Find where the given text appears and provide that cell's center as (x, y) coordinate. 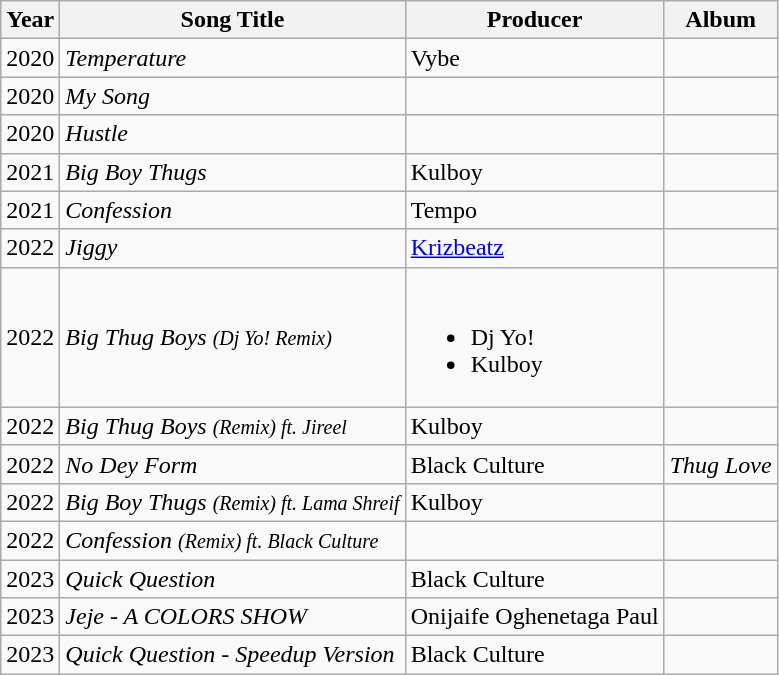
Jeje - A COLORS SHOW (232, 617)
Big Thug Boys (Remix) ft. Jireel (232, 426)
Vybe (534, 58)
Producer (534, 20)
Song Title (232, 20)
Quick Question (232, 579)
My Song (232, 96)
Big Thug Boys (Dj Yo! Remix) (232, 337)
Hustle (232, 134)
Quick Question - Speedup Version (232, 655)
Dj Yo!Kulboy (534, 337)
Thug Love (720, 464)
Big Boy Thugs (232, 172)
Confession (Remix) ft. Black Culture (232, 540)
No Dey Form (232, 464)
Year (30, 20)
Album (720, 20)
Temperature (232, 58)
Krizbeatz (534, 248)
Confession (232, 210)
Big Boy Thugs (Remix) ft. Lama Shreif (232, 502)
Onijaife Oghenetaga Paul (534, 617)
Jiggy (232, 248)
Tempo (534, 210)
